Return [x, y] of the center of cell containing provided text 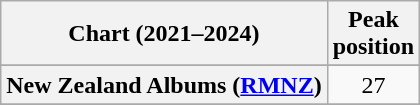
Chart (2021–2024) [164, 34]
New Zealand Albums (RMNZ) [164, 85]
27 [373, 85]
Peakposition [373, 34]
